Pinpoint the cell where the given text exists, returning its (X, Y) midpoint coordinate. 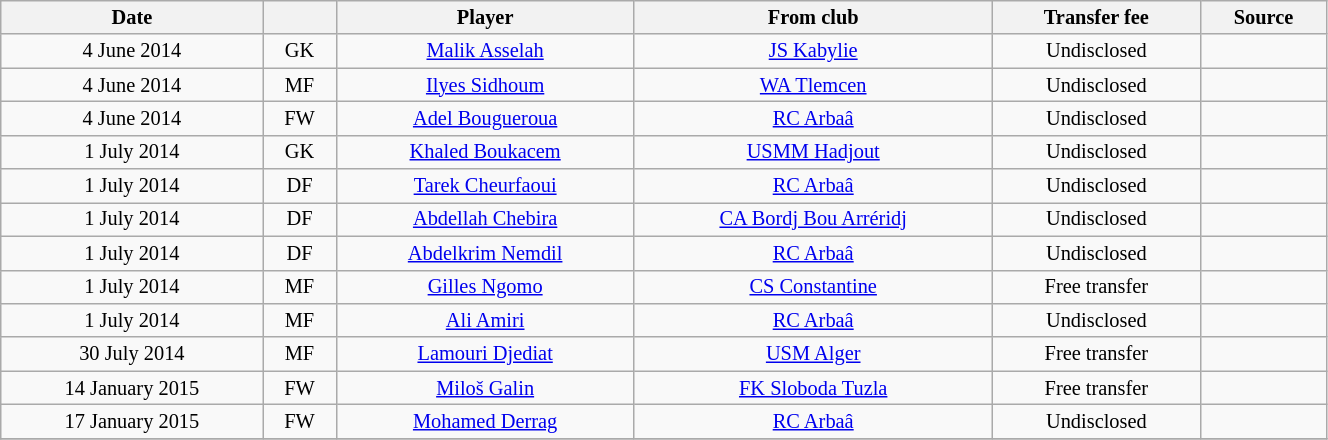
17 January 2015 (132, 421)
Tarek Cheurfaoui (485, 186)
CS Constantine (813, 287)
Mohamed Derrag (485, 421)
Abdelkrim Nemdil (485, 253)
WA Tlemcen (813, 85)
Adel Bougueroua (485, 118)
Ali Amiri (485, 320)
Source (1264, 17)
Gilles Ngomo (485, 287)
FK Sloboda Tuzla (813, 388)
30 July 2014 (132, 354)
Malik Asselah (485, 51)
Ilyes Sidhoum (485, 85)
JS Kabylie (813, 51)
USMM Hadjout (813, 152)
From club (813, 17)
Abdellah Chebira (485, 219)
Date (132, 17)
Player (485, 17)
Miloš Galin (485, 388)
Khaled Boukacem (485, 152)
USM Alger (813, 354)
14 January 2015 (132, 388)
Transfer fee (1096, 17)
CA Bordj Bou Arréridj (813, 219)
Lamouri Djediat (485, 354)
